Identify which cell holds the provided text, then report its (x, y) central coordinate. 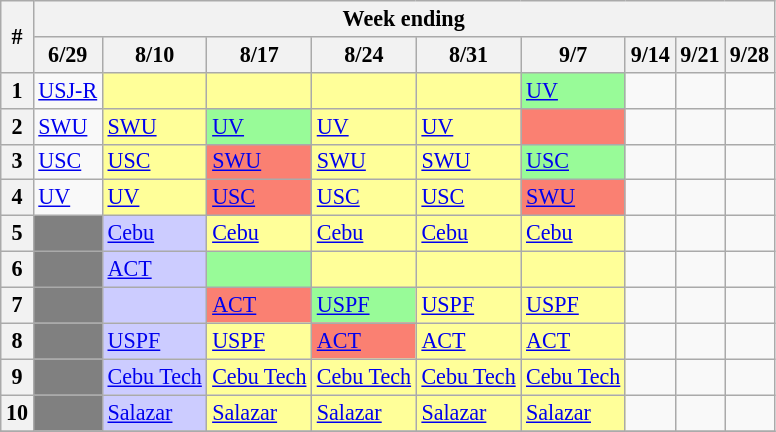
9/28 (750, 54)
8/24 (364, 54)
USJ-R (68, 90)
Week ending (404, 18)
9/21 (700, 54)
10 (17, 412)
4 (17, 198)
8/17 (260, 54)
1 (17, 90)
3 (17, 162)
9/7 (574, 54)
9 (17, 377)
6 (17, 269)
# (17, 36)
5 (17, 233)
9/14 (650, 54)
8 (17, 341)
7 (17, 305)
2 (17, 126)
6/29 (68, 54)
8/31 (468, 54)
8/10 (154, 54)
